Output the [x, y] coordinate of the center of the cell containing the given text.  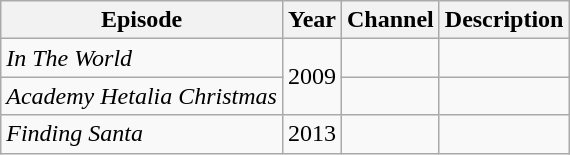
In The World [142, 58]
Year [312, 20]
2009 [312, 77]
Academy Hetalia Christmas [142, 96]
2013 [312, 134]
Description [504, 20]
Finding Santa [142, 134]
Channel [391, 20]
Episode [142, 20]
